Pinpoint the cell where the given text exists, returning its (x, y) midpoint coordinate. 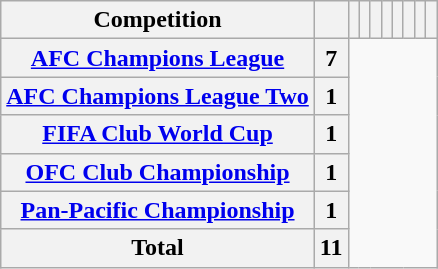
FIFA Club World Cup (158, 134)
11 (331, 248)
Total (158, 248)
7 (331, 58)
AFC Champions League (158, 58)
Competition (158, 20)
AFC Champions League Two (158, 96)
OFC Club Championship (158, 172)
Pan-Pacific Championship (158, 210)
